Return (X, Y) of the center of cell containing provided text 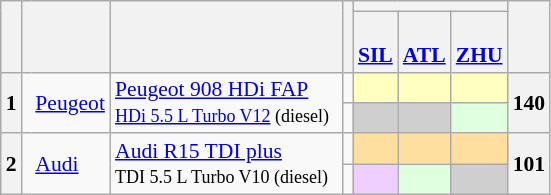
Peugeot (70, 102)
ATL (424, 42)
Peugeot 908 HDi FAPHDi 5.5 L Turbo V12 (diesel) (222, 102)
2 (12, 164)
SIL (376, 42)
Audi R15 TDI plusTDI 5.5 L Turbo V10 (diesel) (222, 164)
101 (530, 164)
140 (530, 102)
ZHU (480, 42)
1 (12, 102)
Audi (70, 164)
